For the text-containing cell, return its midpoint in [X, Y] coordinate format. 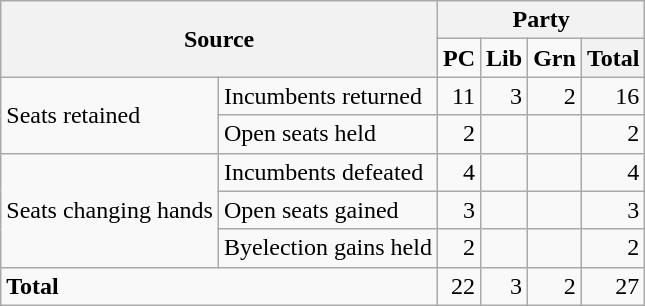
Lib [504, 58]
Incumbents returned [328, 96]
Seats retained [110, 115]
Grn [555, 58]
PC [458, 58]
Open seats held [328, 134]
Party [540, 20]
22 [458, 286]
27 [613, 286]
Byelection gains held [328, 248]
Open seats gained [328, 210]
Source [220, 39]
Incumbents defeated [328, 172]
16 [613, 96]
Seats changing hands [110, 210]
11 [458, 96]
